Search for the cell housing the specified text and yield its [x, y] center coordinate. 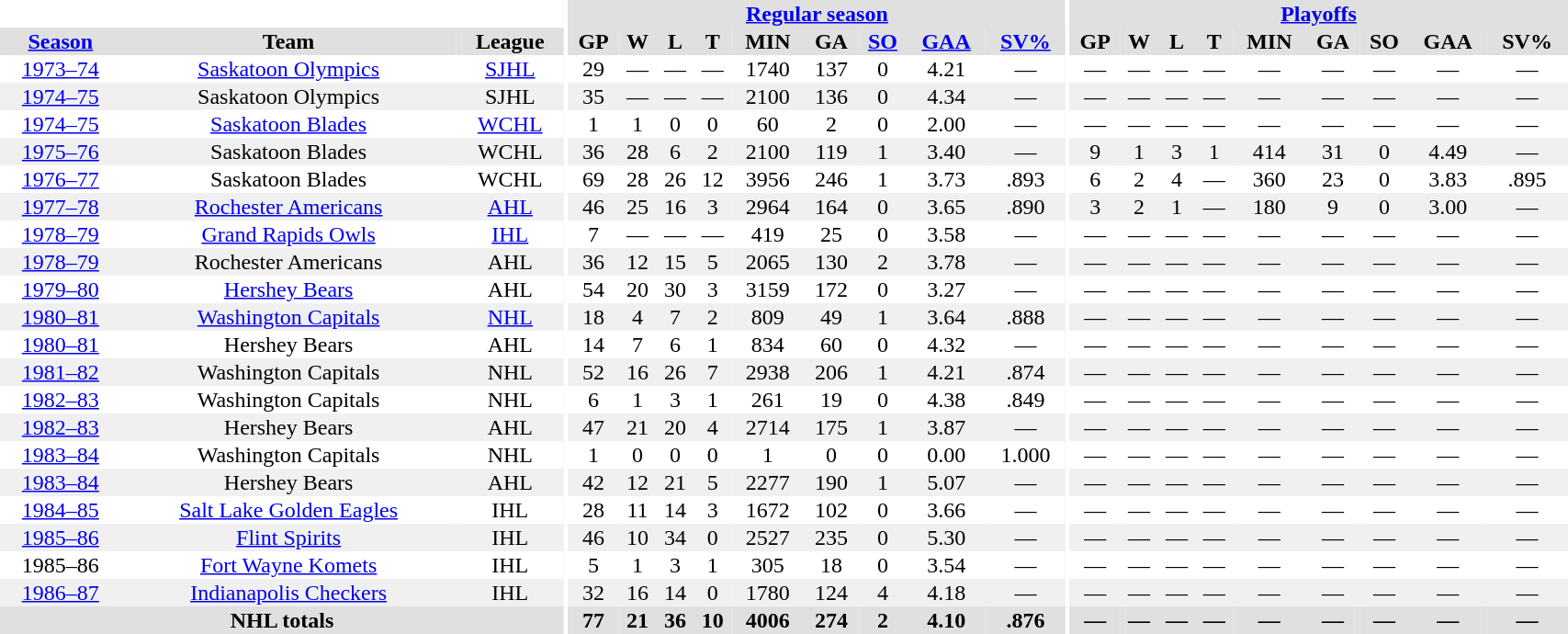
1986–87 [61, 593]
Salt Lake Golden Eagles [288, 510]
3.87 [946, 427]
3.66 [946, 510]
1.000 [1025, 455]
54 [593, 289]
1973–74 [61, 69]
29 [593, 69]
2714 [768, 427]
11 [637, 510]
Indianapolis Checkers [288, 593]
42 [593, 482]
Season [61, 41]
4.49 [1448, 152]
3.40 [946, 152]
2527 [768, 538]
274 [830, 620]
32 [593, 593]
.874 [1025, 372]
4.18 [946, 593]
1979–80 [61, 289]
235 [830, 538]
136 [830, 96]
3.64 [946, 317]
2964 [768, 207]
124 [830, 593]
4.38 [946, 400]
419 [768, 234]
4.34 [946, 96]
1672 [768, 510]
52 [593, 372]
4.10 [946, 620]
1984–85 [61, 510]
2.00 [946, 124]
Regular season [818, 14]
30 [674, 289]
3.54 [946, 565]
1780 [768, 593]
Team [288, 41]
2938 [768, 372]
69 [593, 179]
77 [593, 620]
3159 [768, 289]
3.58 [946, 234]
19 [830, 400]
15 [674, 262]
23 [1332, 179]
809 [768, 317]
1977–78 [61, 207]
190 [830, 482]
130 [830, 262]
31 [1332, 152]
261 [768, 400]
Flint Spirits [288, 538]
3.65 [946, 207]
246 [830, 179]
4.32 [946, 345]
164 [830, 207]
Fort Wayne Komets [288, 565]
1976–77 [61, 179]
.895 [1528, 179]
.893 [1025, 179]
.888 [1025, 317]
.849 [1025, 400]
35 [593, 96]
.890 [1025, 207]
414 [1269, 152]
2065 [768, 262]
1740 [768, 69]
102 [830, 510]
175 [830, 427]
49 [830, 317]
47 [593, 427]
305 [768, 565]
1981–82 [61, 372]
3.83 [1448, 179]
360 [1269, 179]
3.27 [946, 289]
119 [830, 152]
1975–76 [61, 152]
5.30 [946, 538]
2277 [768, 482]
172 [830, 289]
137 [830, 69]
206 [830, 372]
3956 [768, 179]
3.78 [946, 262]
Grand Rapids Owls [288, 234]
834 [768, 345]
3.00 [1448, 207]
Playoffs [1319, 14]
3.73 [946, 179]
0.00 [946, 455]
34 [674, 538]
League [510, 41]
4006 [768, 620]
180 [1269, 207]
NHL totals [282, 620]
5.07 [946, 482]
.876 [1025, 620]
